Find where the given text appears and provide that cell's center as [x, y] coordinate. 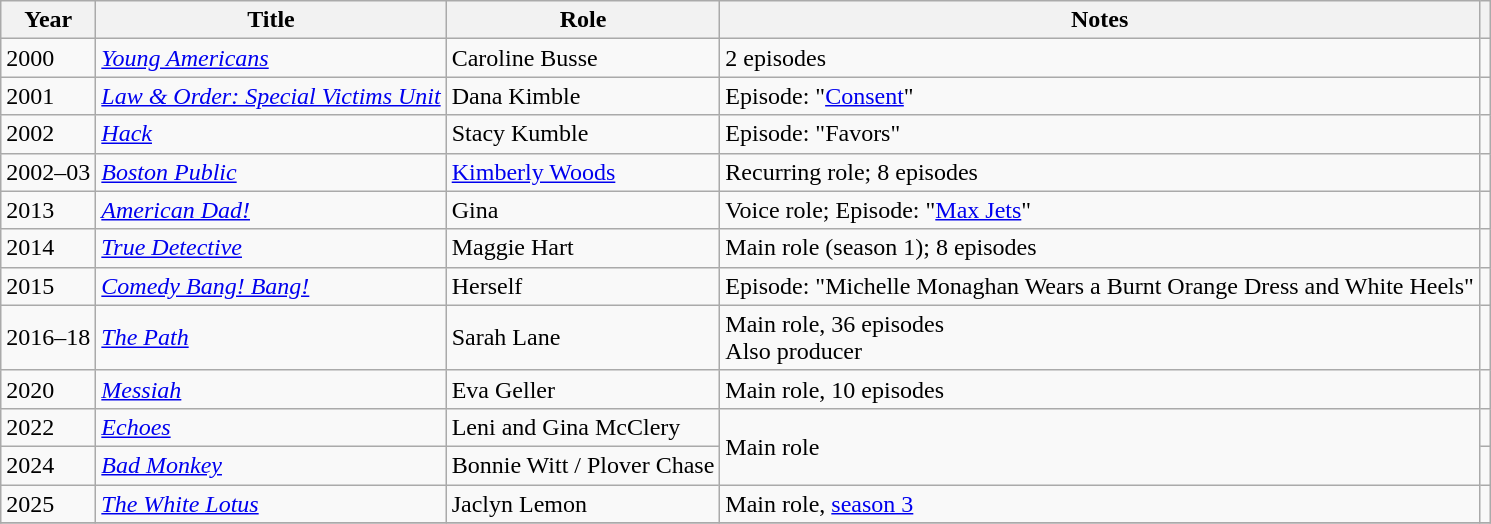
Role [583, 20]
2 episodes [1100, 58]
Main role (season 1); 8 episodes [1100, 248]
Stacy Kumble [583, 134]
Main role, 10 episodes [1100, 389]
Episode: "Michelle Monaghan Wears a Burnt Orange Dress and White Heels" [1100, 286]
2015 [48, 286]
2025 [48, 503]
2020 [48, 389]
Herself [583, 286]
Notes [1100, 20]
Voice role; Episode: "Max Jets" [1100, 210]
Comedy Bang! Bang! [271, 286]
Eva Geller [583, 389]
2000 [48, 58]
True Detective [271, 248]
Dana Kimble [583, 96]
Title [271, 20]
Main role [1100, 446]
Kimberly Woods [583, 172]
Recurring role; 8 episodes [1100, 172]
2002–03 [48, 172]
2022 [48, 427]
Leni and Gina McClery [583, 427]
The White Lotus [271, 503]
Law & Order: Special Victims Unit [271, 96]
Episode: "Favors" [1100, 134]
Episode: "Consent" [1100, 96]
2024 [48, 465]
Messiah [271, 389]
Maggie Hart [583, 248]
Echoes [271, 427]
Main role, 36 episodes Also producer [1100, 338]
2016–18 [48, 338]
Young Americans [271, 58]
American Dad! [271, 210]
Bad Monkey [271, 465]
Jaclyn Lemon [583, 503]
Boston Public [271, 172]
2001 [48, 96]
Main role, season 3 [1100, 503]
Gina [583, 210]
2002 [48, 134]
Year [48, 20]
The Path [271, 338]
2014 [48, 248]
Hack [271, 134]
Bonnie Witt / Plover Chase [583, 465]
Sarah Lane [583, 338]
2013 [48, 210]
Caroline Busse [583, 58]
